Capture the cell that displays the provided text and extract its [X, Y] central coordinate. 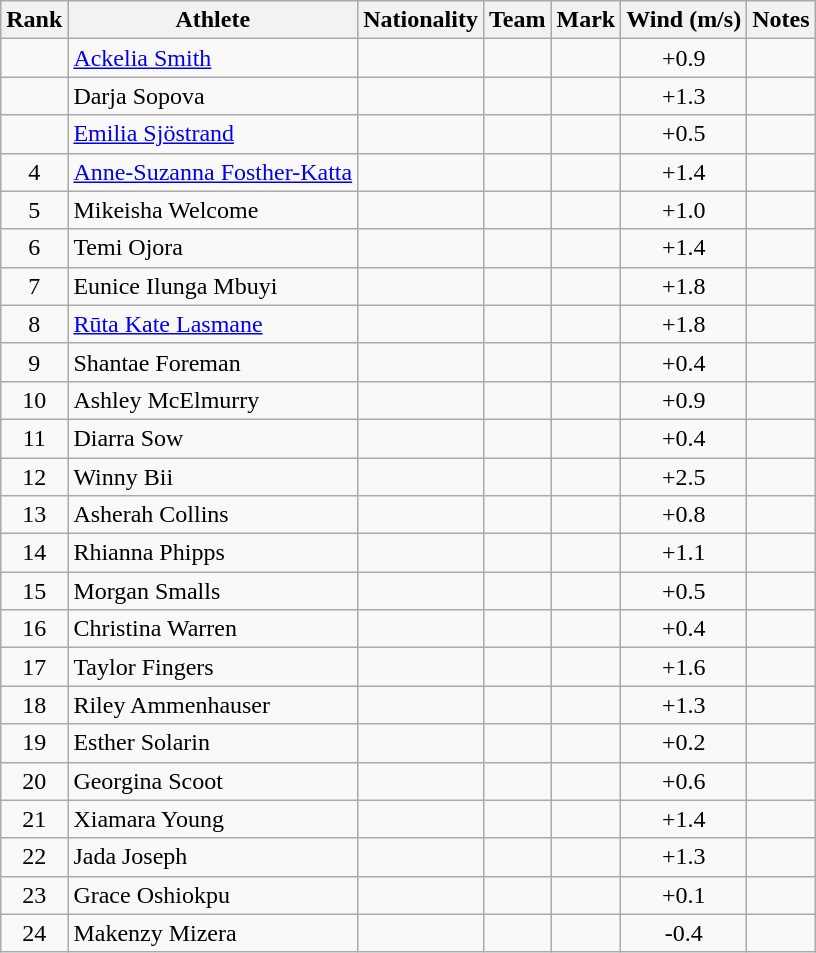
21 [34, 819]
16 [34, 629]
18 [34, 705]
Makenzy Mizera [213, 933]
+1.1 [684, 553]
Nationality [421, 20]
Winny Bii [213, 477]
5 [34, 210]
14 [34, 553]
6 [34, 248]
22 [34, 857]
Rhianna Phipps [213, 553]
8 [34, 324]
+0.6 [684, 781]
15 [34, 591]
Mark [586, 20]
13 [34, 515]
Ashley McElmurry [213, 400]
Asherah Collins [213, 515]
Team [517, 20]
Christina Warren [213, 629]
Riley Ammenhauser [213, 705]
+1.6 [684, 667]
+2.5 [684, 477]
+0.2 [684, 743]
Temi Ojora [213, 248]
+0.8 [684, 515]
10 [34, 400]
Notes [781, 20]
Rūta Kate Lasmane [213, 324]
Wind (m/s) [684, 20]
23 [34, 895]
7 [34, 286]
+1.0 [684, 210]
Shantae Foreman [213, 362]
Morgan Smalls [213, 591]
20 [34, 781]
19 [34, 743]
Anne-Suzanna Fosther-Katta [213, 172]
11 [34, 438]
Grace Oshiokpu [213, 895]
4 [34, 172]
12 [34, 477]
Taylor Fingers [213, 667]
Emilia Sjöstrand [213, 134]
Rank [34, 20]
Diarra Sow [213, 438]
24 [34, 933]
+0.1 [684, 895]
Darja Sopova [213, 96]
Mikeisha Welcome [213, 210]
-0.4 [684, 933]
Eunice Ilunga Mbuyi [213, 286]
Jada Joseph [213, 857]
Ackelia Smith [213, 58]
Esther Solarin [213, 743]
9 [34, 362]
Xiamara Young [213, 819]
Athlete [213, 20]
17 [34, 667]
Georgina Scoot [213, 781]
